Extract the [x, y] coordinate from the center of the cell holding the provided text.  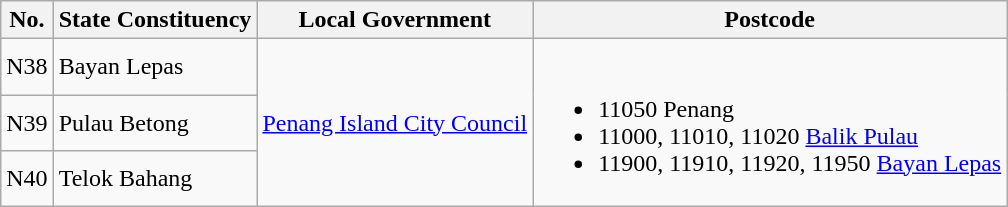
N38 [27, 67]
Penang Island City Council [395, 122]
N40 [27, 178]
State Constituency [155, 20]
11050 Penang11000, 11010, 11020 Balik Pulau11900, 11910, 11920, 11950 Bayan Lepas [770, 122]
Local Government [395, 20]
N39 [27, 122]
Pulau Betong [155, 122]
No. [27, 20]
Telok Bahang [155, 178]
Bayan Lepas [155, 67]
Postcode [770, 20]
